Scan for the cell matching the given text and deliver its (x, y) coordinate at center. 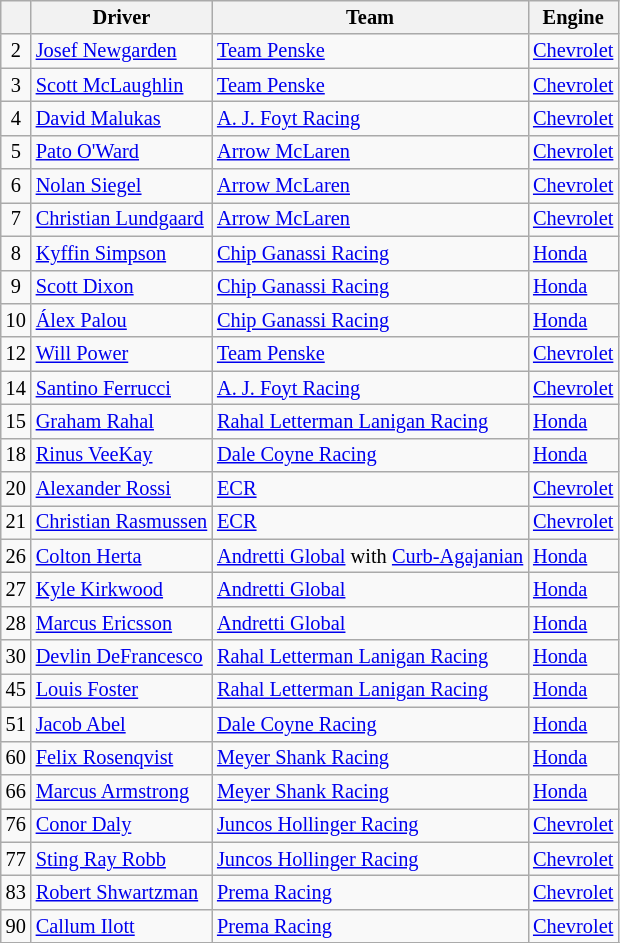
Pato O'Ward (122, 152)
60 (16, 758)
9 (16, 287)
Team (370, 17)
30 (16, 657)
6 (16, 186)
Christian Lundgaard (122, 219)
14 (16, 388)
Engine (573, 17)
Scott Dixon (122, 287)
28 (16, 623)
3 (16, 85)
15 (16, 421)
Marcus Ericsson (122, 623)
Jacob Abel (122, 724)
Robert Shwartzman (122, 892)
Graham Rahal (122, 421)
David Malukas (122, 118)
Colton Herta (122, 556)
51 (16, 724)
83 (16, 892)
Callum Ilott (122, 926)
66 (16, 791)
Kyle Kirkwood (122, 589)
Marcus Armstrong (122, 791)
7 (16, 219)
18 (16, 455)
Devlin DeFrancesco (122, 657)
Will Power (122, 354)
Driver (122, 17)
21 (16, 522)
Conor Daly (122, 825)
Louis Foster (122, 690)
26 (16, 556)
Álex Palou (122, 320)
Rinus VeeKay (122, 455)
45 (16, 690)
Sting Ray Robb (122, 859)
Alexander Rossi (122, 489)
27 (16, 589)
Scott McLaughlin (122, 85)
Kyffin Simpson (122, 253)
8 (16, 253)
20 (16, 489)
5 (16, 152)
4 (16, 118)
2 (16, 51)
12 (16, 354)
Christian Rasmussen (122, 522)
Santino Ferrucci (122, 388)
Josef Newgarden (122, 51)
77 (16, 859)
10 (16, 320)
Felix Rosenqvist (122, 758)
Andretti Global with Curb-Agajanian (370, 556)
76 (16, 825)
90 (16, 926)
Nolan Siegel (122, 186)
